Provide the [x, y] coordinate of the cell's center where the given text is located.  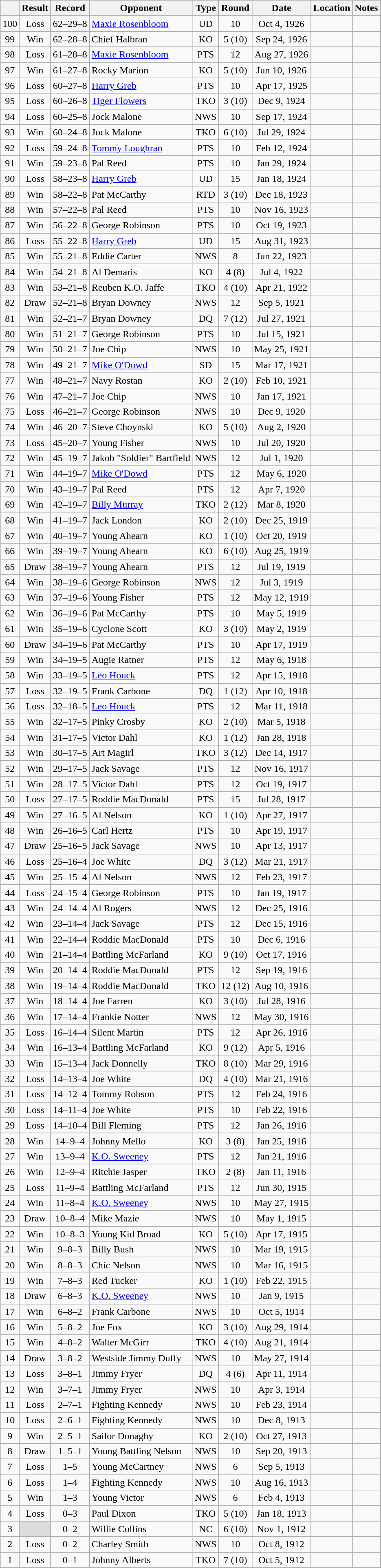
Johnny Alberts [141, 1560]
70 [10, 489]
21 [10, 1250]
87 [10, 225]
84 [10, 272]
Johnny Mello [141, 1141]
Jun 10, 1926 [281, 70]
Mar 5, 1918 [281, 722]
41 [10, 939]
RTD [206, 194]
0–3 [70, 1513]
34–19–5 [70, 660]
65 [10, 567]
Tommy Robson [141, 1094]
24–15–4 [70, 892]
96 [10, 86]
8 (10) [236, 1063]
49 [10, 815]
36–19–6 [70, 613]
Nov 1, 1912 [281, 1529]
1–4 [70, 1482]
39–19–7 [70, 551]
Mar 19, 1915 [281, 1250]
60–24–8 [70, 132]
Carl Hertz [141, 830]
63 [10, 598]
18–14–4 [70, 1001]
47 [10, 846]
28–17–5 [70, 784]
35–19–6 [70, 629]
19 [10, 1281]
11–9–4 [70, 1188]
43 [10, 908]
13 [10, 1374]
85 [10, 256]
Dec 14, 1917 [281, 753]
14–12–4 [70, 1094]
Cyclone Scott [141, 629]
Apr 10, 1918 [281, 691]
Billy Murray [141, 505]
55–22–8 [70, 241]
Jan 25, 1916 [281, 1141]
Jan 28, 1918 [281, 738]
Dec 6, 1916 [281, 939]
Feb 23, 1917 [281, 877]
Jan 18, 1913 [281, 1513]
Aug 27, 1926 [281, 55]
1–3 [70, 1498]
94 [10, 117]
8–8–3 [70, 1265]
Walter McGirr [141, 1343]
26 [10, 1172]
14 [10, 1358]
Record [70, 8]
16 [10, 1327]
58–23–8 [70, 179]
Nov 16, 1917 [281, 769]
23–14–4 [70, 923]
14–13–4 [70, 1079]
Jan 21, 1916 [281, 1156]
Dec 18, 1923 [281, 194]
42–19–7 [70, 505]
Oct 4, 1926 [281, 24]
Jul 3, 1919 [281, 582]
Aug 2, 1920 [281, 427]
Jan 26, 1916 [281, 1125]
61–28–8 [70, 55]
10–8–3 [70, 1234]
28 [10, 1141]
19–14–4 [70, 986]
3 (8) [236, 1141]
SD [206, 365]
74 [10, 427]
77 [10, 380]
6–8–3 [70, 1296]
Oct 8, 1912 [281, 1544]
29 [10, 1125]
54–21–8 [70, 272]
Dec 9, 1920 [281, 411]
Sep 20, 1913 [281, 1451]
54 [10, 738]
Chic Nelson [141, 1265]
3–8–1 [70, 1374]
Jul 28, 1917 [281, 799]
Apr 15, 1918 [281, 675]
21–14–4 [70, 955]
6–8–2 [70, 1312]
Red Tucker [141, 1281]
Apr 21, 1922 [281, 287]
86 [10, 241]
47–21–7 [70, 396]
80 [10, 334]
100 [10, 24]
95 [10, 101]
Aug 16, 1913 [281, 1482]
Ritchie Jasper [141, 1172]
79 [10, 349]
Reuben K.O. Jaffe [141, 287]
Aug 31, 1923 [281, 241]
Tiger Flowers [141, 101]
66 [10, 551]
Oct 5, 1912 [281, 1560]
17–14–4 [70, 1017]
2–6–1 [70, 1420]
61 [10, 629]
Jakob "Soldier" Bartfield [141, 458]
62–29–8 [70, 24]
27–17–5 [70, 799]
Jul 15, 1921 [281, 334]
Rocky Marion [141, 70]
Chief Halbran [141, 39]
57–22–8 [70, 210]
Apr 19, 1917 [281, 830]
Aug 21, 1914 [281, 1343]
71 [10, 474]
30 [10, 1110]
Art Magirl [141, 753]
4 (6) [236, 1374]
Apr 5, 1916 [281, 1048]
46–20–7 [70, 427]
91 [10, 163]
46 [10, 861]
51–21–7 [70, 334]
Jul 29, 1924 [281, 132]
Al Demaris [141, 272]
Location [332, 8]
72 [10, 458]
Sep 17, 1924 [281, 117]
9–8–3 [70, 1250]
7–8–3 [70, 1281]
27–16–5 [70, 815]
58 [10, 675]
26–16–5 [70, 830]
59–24–8 [70, 148]
98 [10, 55]
29–17–5 [70, 769]
Augie Ratner [141, 660]
Oct 17, 1916 [281, 955]
4 [10, 1513]
2 (8) [236, 1172]
31 [10, 1094]
10–8–4 [70, 1219]
39 [10, 970]
62 [10, 613]
76 [10, 396]
69 [10, 505]
46–21–7 [70, 411]
14–11–4 [70, 1110]
41–19–7 [70, 520]
56 [10, 707]
Apr 26, 1916 [281, 1032]
32 [10, 1079]
52–21–8 [70, 303]
1 [10, 1560]
Apr 13, 1917 [281, 846]
52–21–7 [70, 318]
62–28–8 [70, 39]
0–1 [70, 1560]
23 [10, 1219]
7 (10) [236, 1560]
3–7–1 [70, 1389]
9 [10, 1435]
22–14–4 [70, 939]
25–16–4 [70, 861]
Nov 16, 1923 [281, 210]
Dec 9, 1924 [281, 101]
Mar 16, 1915 [281, 1265]
97 [10, 70]
Feb 4, 1913 [281, 1498]
Jack London [141, 520]
13–9–4 [70, 1156]
Dec 15, 1916 [281, 923]
Apr 17, 1925 [281, 86]
27 [10, 1156]
Paul Dixon [141, 1513]
Westside Jimmy Duffy [141, 1358]
Apr 7, 1920 [281, 489]
22 [10, 1234]
Jul 19, 1919 [281, 567]
Apr 3, 1914 [281, 1389]
11–8–4 [70, 1203]
37–19–6 [70, 598]
Jan 18, 1924 [281, 179]
14–9–4 [70, 1141]
36 [10, 1017]
May 30, 1916 [281, 1017]
Notes [366, 8]
73 [10, 442]
Apr 27, 1917 [281, 815]
44 [10, 892]
59 [10, 660]
64 [10, 582]
68 [10, 520]
55–21–8 [70, 256]
Feb 10, 1921 [281, 380]
24–14–4 [70, 908]
Jan 29, 1924 [281, 163]
Jul 4, 1922 [281, 272]
48–21–7 [70, 380]
9 (10) [236, 955]
Bill Fleming [141, 1125]
Navy Rostan [141, 380]
Young Battling Nelson [141, 1451]
24 [10, 1203]
Jul 1, 1920 [281, 458]
7 (12) [236, 318]
49–21–7 [70, 365]
May 6, 1920 [281, 474]
50 [10, 799]
Aug 29, 1914 [281, 1327]
56–22–8 [70, 225]
Round [236, 8]
78 [10, 365]
89 [10, 194]
12 (12) [236, 986]
67 [10, 536]
Jan 19, 1917 [281, 892]
32–17–5 [70, 722]
32–18–5 [70, 707]
38 [10, 986]
93 [10, 132]
Oct 20, 1919 [281, 536]
37 [10, 1001]
53–21–8 [70, 287]
53 [10, 753]
Feb 12, 1924 [281, 148]
12–9–4 [70, 1172]
15–13–4 [70, 1063]
Charley Smith [141, 1544]
43–19–7 [70, 489]
Jan 17, 1921 [281, 396]
99 [10, 39]
35 [10, 1032]
25 [10, 1188]
92 [10, 148]
Willie Collins [141, 1529]
60 [10, 644]
33 [10, 1063]
May 27, 1914 [281, 1358]
34–19–6 [70, 644]
Dec 8, 1913 [281, 1420]
Young Kid Broad [141, 1234]
May 12, 1919 [281, 598]
75 [10, 411]
4–8–2 [70, 1343]
Mar 11, 1918 [281, 707]
11 [10, 1405]
9 (12) [236, 1048]
Oct 5, 1914 [281, 1312]
Apr 11, 1914 [281, 1374]
May 5, 1919 [281, 613]
60–27–8 [70, 86]
40 [10, 955]
Steve Choynski [141, 427]
Jan 11, 1916 [281, 1172]
4 (8) [236, 272]
45–20–7 [70, 442]
Aug 10, 1916 [281, 986]
60–25–8 [70, 117]
Frankie Notter [141, 1017]
Mar 21, 1917 [281, 861]
Mar 8, 1920 [281, 505]
Type [206, 8]
5 [10, 1498]
20–14–4 [70, 970]
1–5 [70, 1467]
Jul 27, 1921 [281, 318]
59–23–8 [70, 163]
Date [281, 8]
55 [10, 722]
61–27–8 [70, 70]
42 [10, 923]
Apr 17, 1919 [281, 644]
60–26–8 [70, 101]
Feb 22, 1916 [281, 1110]
Sep 5, 1921 [281, 303]
Feb 24, 1916 [281, 1094]
81 [10, 318]
Silent Martin [141, 1032]
Jul 28, 1916 [281, 1001]
7 [10, 1467]
Jan 9, 1915 [281, 1296]
Mar 21, 1916 [281, 1079]
Joe Fox [141, 1327]
14–10–4 [70, 1125]
2 (12) [236, 505]
3–8–2 [70, 1358]
16–13–4 [70, 1048]
34 [10, 1048]
3 [10, 1529]
Jack Donnelly [141, 1063]
Tommy Loughran [141, 148]
18 [10, 1296]
90 [10, 179]
45 [10, 877]
Eddie Carter [141, 256]
82 [10, 303]
50–21–7 [70, 349]
38–19–6 [70, 582]
May 2, 1919 [281, 629]
Young Victor [141, 1498]
38–19–7 [70, 567]
2 [10, 1544]
44–19–7 [70, 474]
Sailor Donaghy [141, 1435]
57 [10, 691]
Result [35, 8]
2–5–1 [70, 1435]
NC [206, 1529]
Feb 22, 1915 [281, 1281]
Dec 25, 1919 [281, 520]
May 27, 1915 [281, 1203]
Sep 19, 1916 [281, 970]
Sep 5, 1913 [281, 1467]
May 1, 1915 [281, 1219]
20 [10, 1265]
May 6, 1918 [281, 660]
Feb 23, 1914 [281, 1405]
25–16–5 [70, 846]
Dec 25, 1916 [281, 908]
Joe Farren [141, 1001]
48 [10, 830]
Jun 22, 1923 [281, 256]
Apr 17, 1915 [281, 1234]
Aug 25, 1919 [281, 551]
Billy Bush [141, 1250]
Oct 19, 1917 [281, 784]
45–19–7 [70, 458]
30–17–5 [70, 753]
16–14–4 [70, 1032]
Mike Mazie [141, 1219]
Jun 30, 1915 [281, 1188]
Sep 24, 1926 [281, 39]
Al Rogers [141, 908]
88 [10, 210]
Oct 19, 1923 [281, 225]
83 [10, 287]
Pinky Crosby [141, 722]
Mar 17, 1921 [281, 365]
Young McCartney [141, 1467]
31–17–5 [70, 738]
Opponent [141, 8]
52 [10, 769]
58–22–8 [70, 194]
2–7–1 [70, 1405]
May 25, 1921 [281, 349]
51 [10, 784]
Oct 27, 1913 [281, 1435]
40–19–7 [70, 536]
1–5–1 [70, 1451]
Mar 29, 1916 [281, 1063]
32–19–5 [70, 691]
25–15–4 [70, 877]
33–19–5 [70, 675]
5–8–2 [70, 1327]
17 [10, 1312]
Jul 20, 1920 [281, 442]
